Scan for the cell matching the given text and deliver its (x, y) coordinate at center. 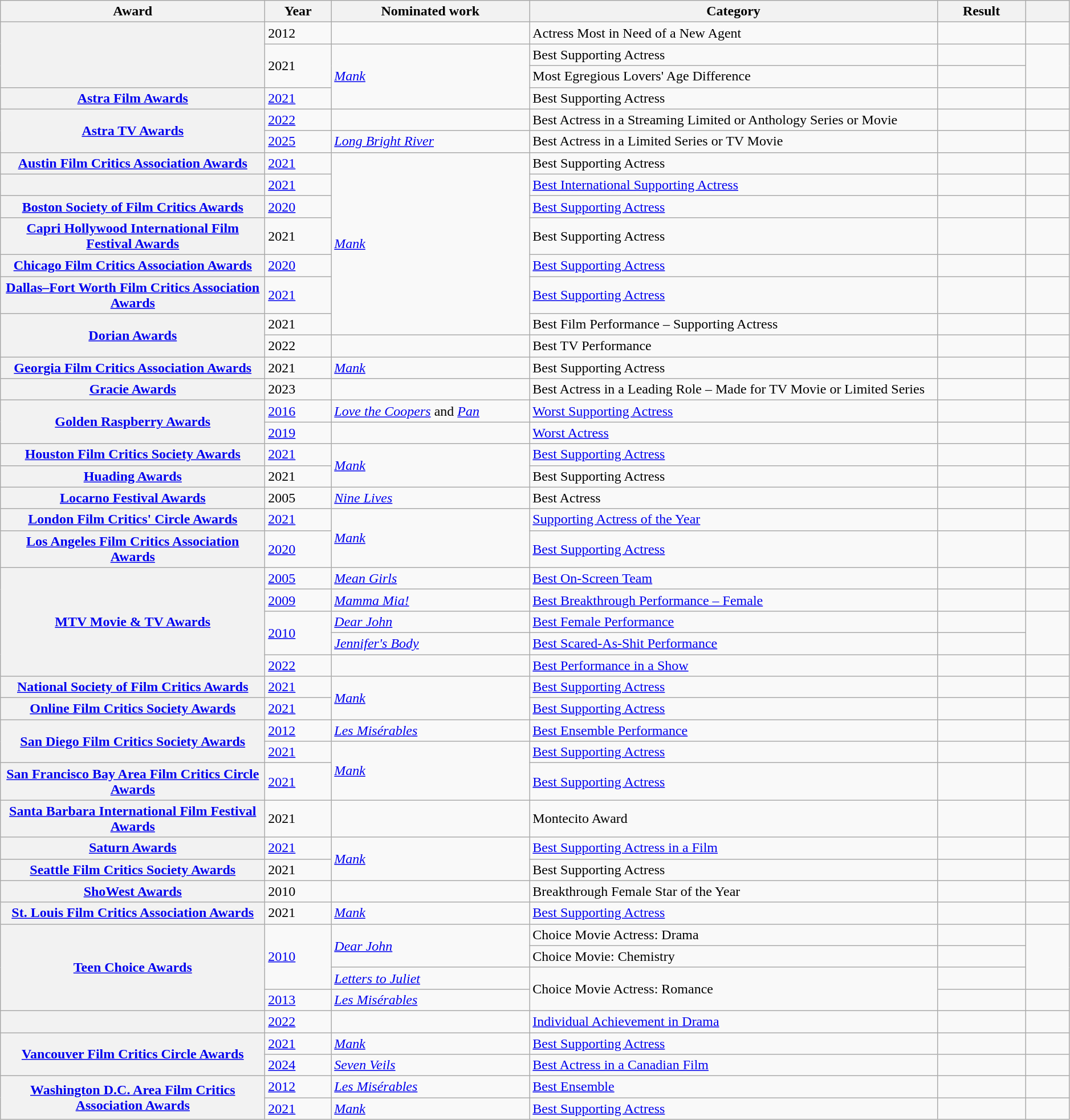
Choice Movie Actress: Romance (733, 989)
Jennifer's Body (430, 643)
2024 (298, 1065)
2019 (298, 433)
Gracie Awards (133, 389)
National Society of Film Critics Awards (133, 687)
Boston Society of Film Critics Awards (133, 206)
Letters to Juliet (430, 978)
Astra Film Awards (133, 98)
Seattle Film Critics Society Awards (133, 870)
MTV Movie & TV Awards (133, 622)
2025 (298, 141)
Washington D.C. Area Film Critics Association Awards (133, 1098)
Montecito Award (733, 819)
Mamma Mia! (430, 600)
Year (298, 11)
Actress Most in Need of a New Agent (733, 33)
Long Bright River (430, 141)
2023 (298, 389)
Golden Raspberry Awards (133, 422)
San Francisco Bay Area Film Critics Circle Awards (133, 781)
Astra TV Awards (133, 131)
Best Breakthrough Performance – Female (733, 600)
Most Egregious Lovers' Age Difference (733, 76)
Best Supporting Actress in a Film (733, 848)
Best On-Screen Team (733, 578)
Chicago Film Critics Association Awards (133, 265)
Los Angeles Film Critics Association Awards (133, 549)
Choice Movie Actress: Drama (733, 935)
Category (733, 11)
Locarno Festival Awards (133, 498)
Breakthrough Female Star of the Year (733, 891)
Saturn Awards (133, 848)
Mean Girls (430, 578)
Huading Awards (133, 476)
Best Film Performance – Supporting Actress (733, 324)
Choice Movie: Chemistry (733, 956)
Online Film Critics Society Awards (133, 709)
Individual Achievement in Drama (733, 1021)
Nine Lives (430, 498)
2013 (298, 1000)
Result (982, 11)
Nominated work (430, 11)
Award (133, 11)
Best Actress in a Leading Role – Made for TV Movie or Limited Series (733, 389)
Supporting Actress of the Year (733, 520)
Santa Barbara International Film Festival Awards (133, 819)
Best Actress in a Limited Series or TV Movie (733, 141)
Best Actress (733, 498)
2016 (298, 411)
Houston Film Critics Society Awards (133, 455)
London Film Critics' Circle Awards (133, 520)
St. Louis Film Critics Association Awards (133, 913)
San Diego Film Critics Society Awards (133, 741)
Worst Actress (733, 433)
Dallas–Fort Worth Film Critics Association Awards (133, 294)
Best Ensemble (733, 1087)
Best International Supporting Actress (733, 185)
Best Actress in a Streaming Limited or Anthology Series or Movie (733, 120)
Best Performance in a Show (733, 665)
Capri Hollywood International Film Festival Awards (133, 236)
Best Scared-As-Shit Performance (733, 643)
Best Actress in a Canadian Film (733, 1065)
Vancouver Film Critics Circle Awards (133, 1054)
Best Female Performance (733, 622)
Georgia Film Critics Association Awards (133, 368)
ShoWest Awards (133, 891)
Worst Supporting Actress (733, 411)
Austin Film Critics Association Awards (133, 163)
2009 (298, 600)
Best Ensemble Performance (733, 731)
Teen Choice Awards (133, 967)
Seven Veils (430, 1065)
Love the Coopers and Pan (430, 411)
Best TV Performance (733, 346)
Dorian Awards (133, 335)
